Extract the [X, Y] coordinate from the center of the cell holding the provided text.  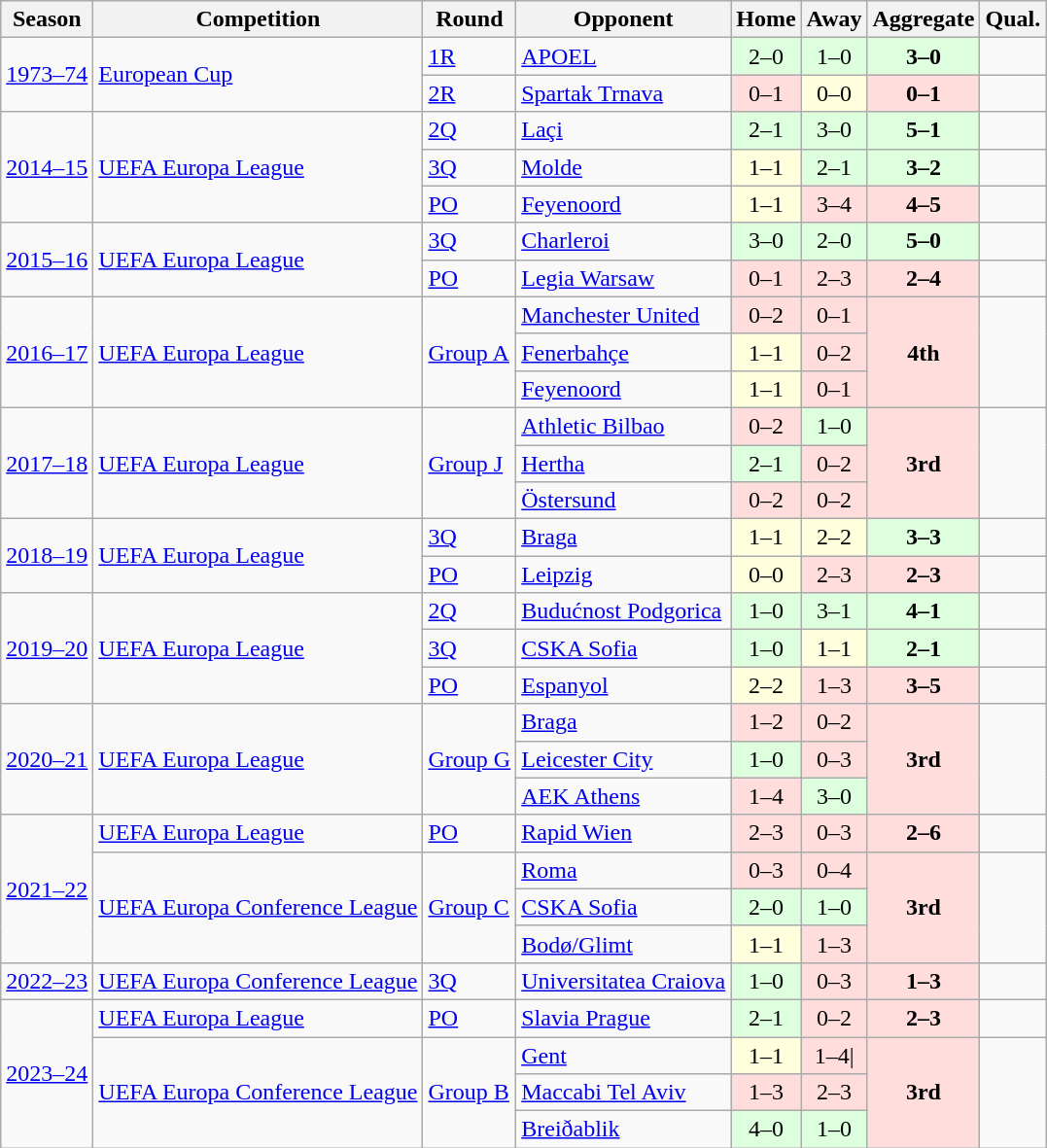
Round [470, 19]
2015–16 [47, 260]
2–4 [924, 278]
APOEL [624, 56]
1973–74 [47, 75]
1–2 [766, 722]
Group C [470, 907]
Östersund [624, 501]
2019–20 [47, 648]
Fenerbahçe [624, 352]
2023–24 [47, 1073]
1–4| [834, 1055]
Laçi [624, 130]
3–5 [924, 685]
2020–21 [47, 759]
2018–19 [47, 556]
Molde [624, 167]
Leicester City [624, 759]
AEK Athens [624, 796]
3–4 [834, 204]
2017–18 [47, 463]
3–1 [834, 611]
Roma [624, 870]
Away [834, 19]
2014–15 [47, 167]
Competition [259, 19]
5–0 [924, 241]
0–4 [834, 870]
Group J [470, 463]
3–2 [924, 167]
Spartak Trnava [624, 93]
1R [470, 56]
Season [47, 19]
3–3 [924, 538]
4th [924, 352]
Gent [624, 1055]
4–1 [924, 611]
Qual. [1013, 19]
Universitatea Craiova [624, 981]
Manchester United [624, 315]
Group G [470, 759]
2021–22 [47, 888]
Hertha [624, 464]
2–6 [924, 833]
2R [470, 93]
Maccabi Tel Aviv [624, 1093]
2016–17 [47, 352]
Bodø/Glimt [624, 944]
1–4 [766, 796]
Aggregate [924, 19]
Slavia Prague [624, 1018]
Charleroi [624, 241]
5–1 [924, 130]
4–5 [924, 204]
Legia Warsaw [624, 278]
Athletic Bilbao [624, 426]
Group A [470, 352]
Breiðablik [624, 1130]
European Cup [259, 75]
Home [766, 19]
Espanyol [624, 685]
Group B [470, 1092]
2022–23 [47, 981]
4–0 [766, 1130]
Rapid Wien [624, 833]
Opponent [624, 19]
Budućnost Podgorica [624, 611]
Leipzig [624, 574]
